For the text-containing cell, return its midpoint in (X, Y) coordinate format. 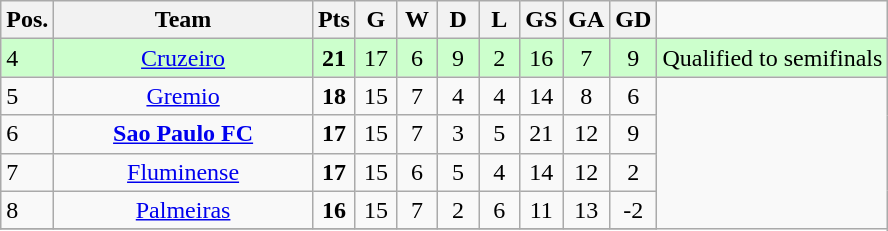
Team (184, 20)
Sao Paulo FC (184, 134)
G (376, 20)
Pos. (28, 20)
Pts (334, 20)
-2 (634, 210)
18 (334, 96)
11 (542, 210)
D (458, 20)
L (500, 20)
Qualified to semifinals (772, 58)
13 (586, 210)
Gremio (184, 96)
Palmeiras (184, 210)
Cruzeiro (184, 58)
GS (542, 20)
Fluminense (184, 172)
3 (458, 134)
GD (634, 20)
GA (586, 20)
W (416, 20)
